Extract the [X, Y] coordinate from the center of the cell holding the provided text.  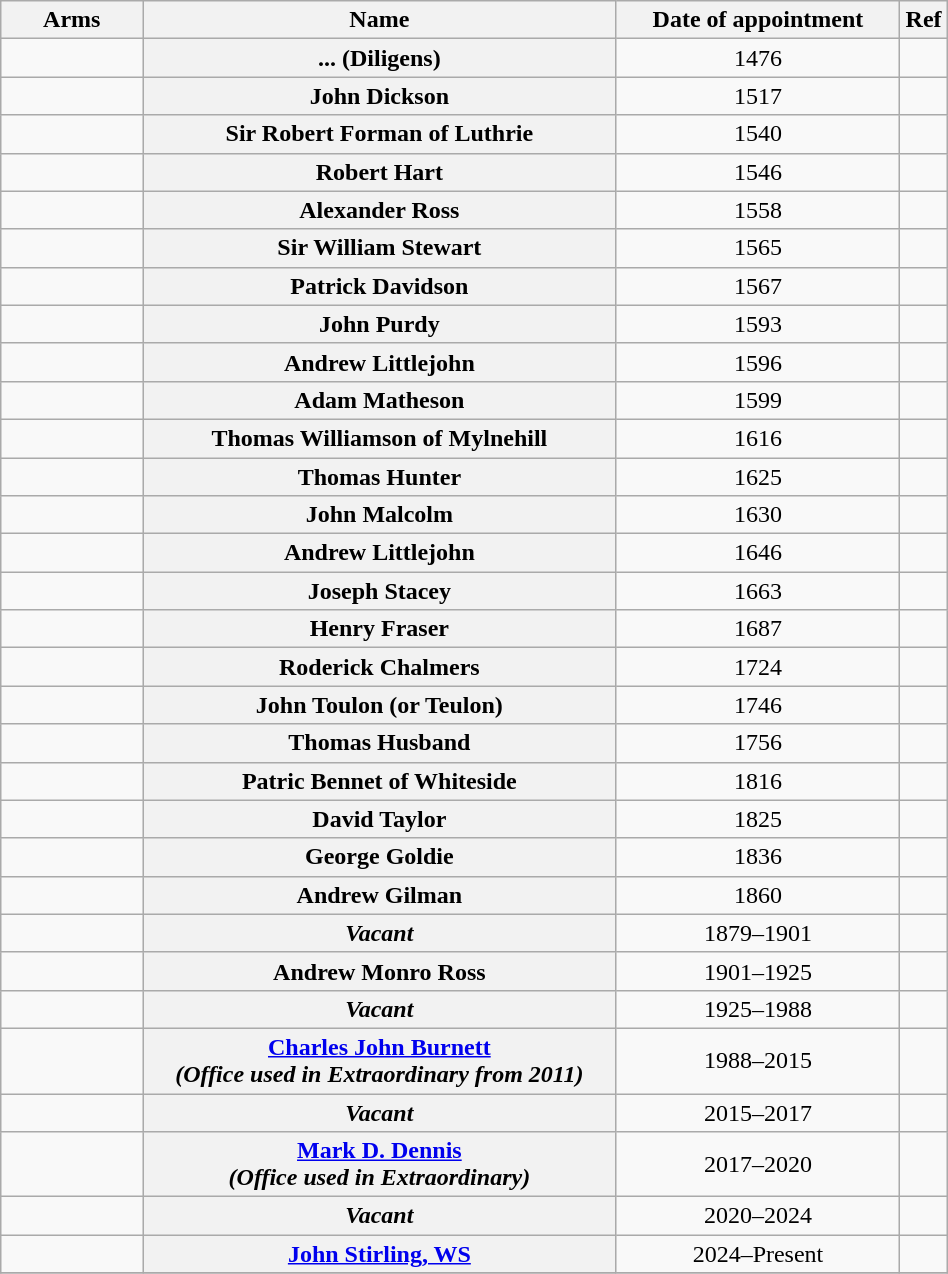
1879–1901 [758, 933]
Mark D. Dennis(Office used in Extraordinary) [380, 1164]
1825 [758, 819]
Date of appointment [758, 20]
Thomas Williamson of Mylnehill [380, 438]
1630 [758, 515]
Name [380, 20]
Ref [924, 20]
Patrick Davidson [380, 286]
John Dickson [380, 96]
John Purdy [380, 324]
John Malcolm [380, 515]
Arms [72, 20]
... (Diligens) [380, 58]
George Goldie [380, 857]
1593 [758, 324]
2024–Present [758, 1254]
1476 [758, 58]
1646 [758, 553]
1988–2015 [758, 1060]
Thomas Hunter [380, 477]
Robert Hart [380, 172]
1687 [758, 629]
1517 [758, 96]
1663 [758, 591]
1625 [758, 477]
1816 [758, 781]
John Stirling, WS [380, 1254]
Andrew Gilman [380, 895]
1567 [758, 286]
2020–2024 [758, 1216]
1860 [758, 895]
Thomas Husband [380, 743]
Henry Fraser [380, 629]
Sir William Stewart [380, 248]
1596 [758, 362]
1616 [758, 438]
Roderick Chalmers [380, 667]
Alexander Ross [380, 210]
Charles John Burnett(Office used in Extraordinary from 2011) [380, 1060]
1901–1925 [758, 971]
David Taylor [380, 819]
1546 [758, 172]
Joseph Stacey [380, 591]
1599 [758, 400]
Andrew Monro Ross [380, 971]
1558 [758, 210]
1724 [758, 667]
1565 [758, 248]
Patric Bennet of Whiteside [380, 781]
1746 [758, 705]
Sir Robert Forman of Luthrie [380, 134]
1756 [758, 743]
1540 [758, 134]
1925–1988 [758, 1009]
1836 [758, 857]
2015–2017 [758, 1113]
2017–2020 [758, 1164]
John Toulon (or Teulon) [380, 705]
Adam Matheson [380, 400]
